Pinpoint the cell where the given text exists, returning its (X, Y) midpoint coordinate. 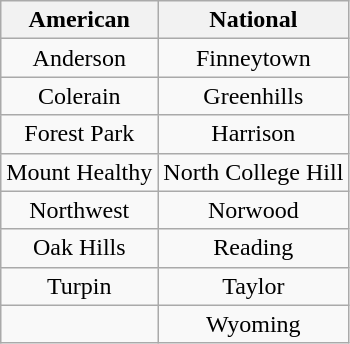
American (80, 20)
Wyoming (254, 324)
Oak Hills (80, 248)
Forest Park (80, 134)
Finneytown (254, 58)
Reading (254, 248)
Harrison (254, 134)
Mount Healthy (80, 172)
Greenhills (254, 96)
North College Hill (254, 172)
Norwood (254, 210)
Colerain (80, 96)
Taylor (254, 286)
Anderson (80, 58)
National (254, 20)
Northwest (80, 210)
Turpin (80, 286)
